From the cell containing the given text, extract its center point as [x, y] coordinate. 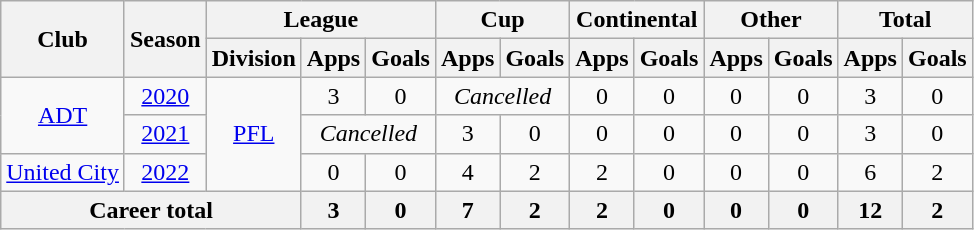
Season [165, 39]
4 [467, 172]
7 [467, 210]
Other [771, 20]
Club [63, 39]
United City [63, 172]
ADT [63, 115]
Cup [502, 20]
12 [870, 210]
Career total [152, 210]
Total [905, 20]
2021 [165, 134]
Continental [637, 20]
PFL [254, 134]
Division [254, 58]
2020 [165, 96]
League [320, 20]
2022 [165, 172]
6 [870, 172]
